Return (X, Y) of the center of cell containing provided text 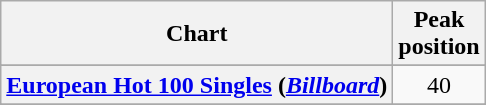
40 (439, 85)
Chart (197, 34)
Peakposition (439, 34)
European Hot 100 Singles (Billboard) (197, 85)
